Scan for the cell matching the given text and deliver its [X, Y] coordinate at center. 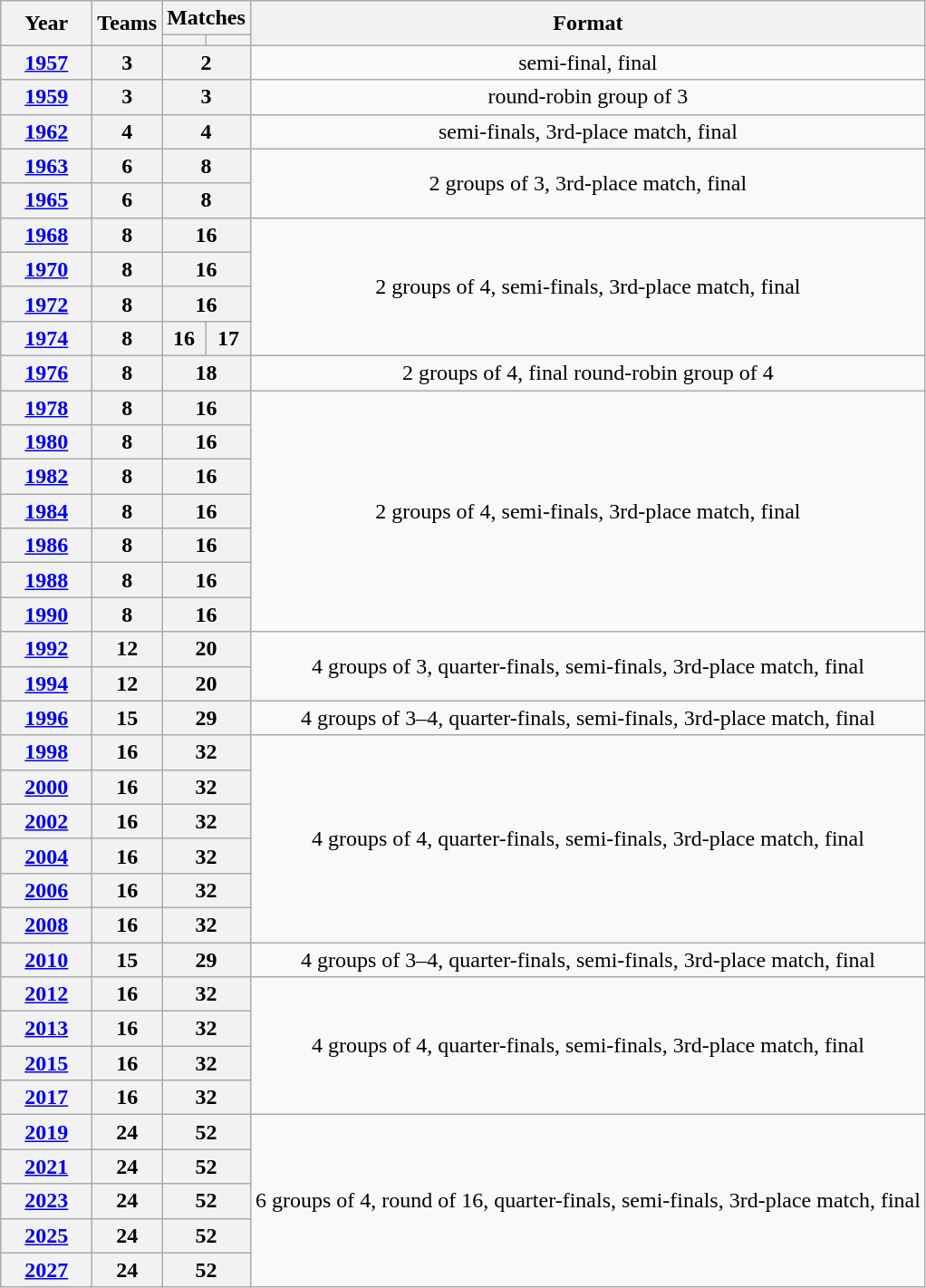
Matches [207, 18]
1998 [47, 752]
1970 [47, 269]
2017 [47, 1098]
1982 [47, 477]
4 groups of 3, quarter-finals, semi-finals, 3rd-place match, final [587, 666]
1984 [47, 511]
17 [228, 338]
2015 [47, 1063]
2004 [47, 856]
Teams [127, 24]
2 groups of 3, 3rd-place match, final [587, 183]
2021 [47, 1167]
round-robin group of 3 [587, 97]
18 [207, 373]
1994 [47, 683]
2008 [47, 925]
1974 [47, 338]
Year [47, 24]
1963 [47, 166]
1957 [47, 63]
1978 [47, 407]
2 [207, 63]
1976 [47, 373]
2023 [47, 1201]
1959 [47, 97]
6 groups of 4, round of 16, quarter-finals, semi-finals, 3rd-place match, final [587, 1201]
2019 [47, 1132]
1965 [47, 200]
1962 [47, 131]
1986 [47, 546]
1988 [47, 580]
2027 [47, 1270]
2013 [47, 1029]
2000 [47, 787]
semi-final, final [587, 63]
1996 [47, 718]
2006 [47, 890]
2010 [47, 960]
Format [587, 24]
1992 [47, 649]
2002 [47, 821]
2 groups of 4, final round-robin group of 4 [587, 373]
1972 [47, 304]
2025 [47, 1235]
1980 [47, 442]
1968 [47, 235]
2012 [47, 994]
1990 [47, 615]
semi-finals, 3rd-place match, final [587, 131]
